Extract the [X, Y] coordinate from the center of the cell holding the provided text.  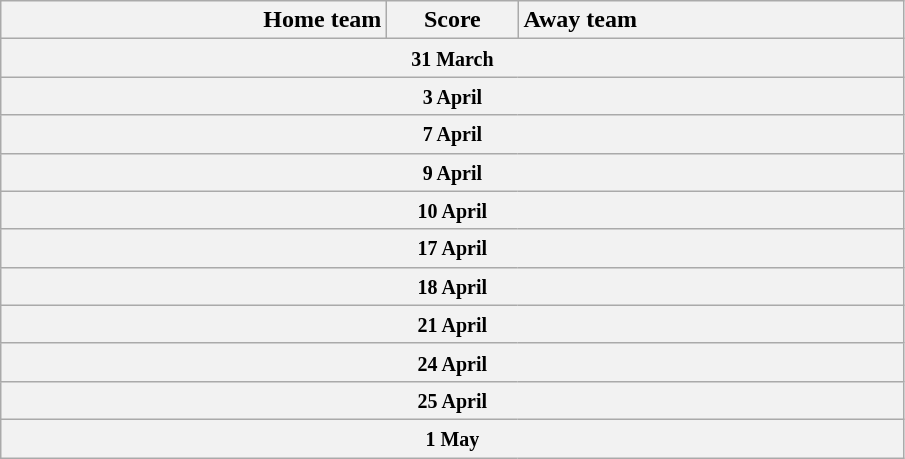
21 April [452, 324]
31 March [452, 58]
9 April [452, 172]
7 April [452, 134]
25 April [452, 400]
18 April [452, 286]
Score [452, 20]
17 April [452, 248]
Away team [711, 20]
10 April [452, 210]
1 May [452, 438]
Home team [194, 20]
24 April [452, 362]
3 April [452, 96]
